Scan for the cell matching the given text and deliver its [X, Y] coordinate at center. 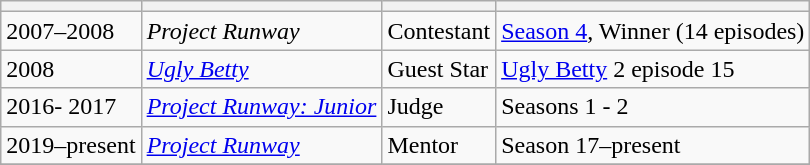
Mentor [439, 145]
Guest Star [439, 69]
Season 4, Winner (14 episodes) [653, 31]
2008 [71, 69]
Seasons 1 - 2 [653, 107]
2016- 2017 [71, 107]
Project Runway: Junior [262, 107]
Ugly Betty [262, 69]
2007–2008 [71, 31]
Contestant [439, 31]
2019–present [71, 145]
Judge [439, 107]
Season 17–present [653, 145]
Ugly Betty 2 episode 15 [653, 69]
